Return the [X, Y] coordinate for the center point of the cell that contains the specified text.  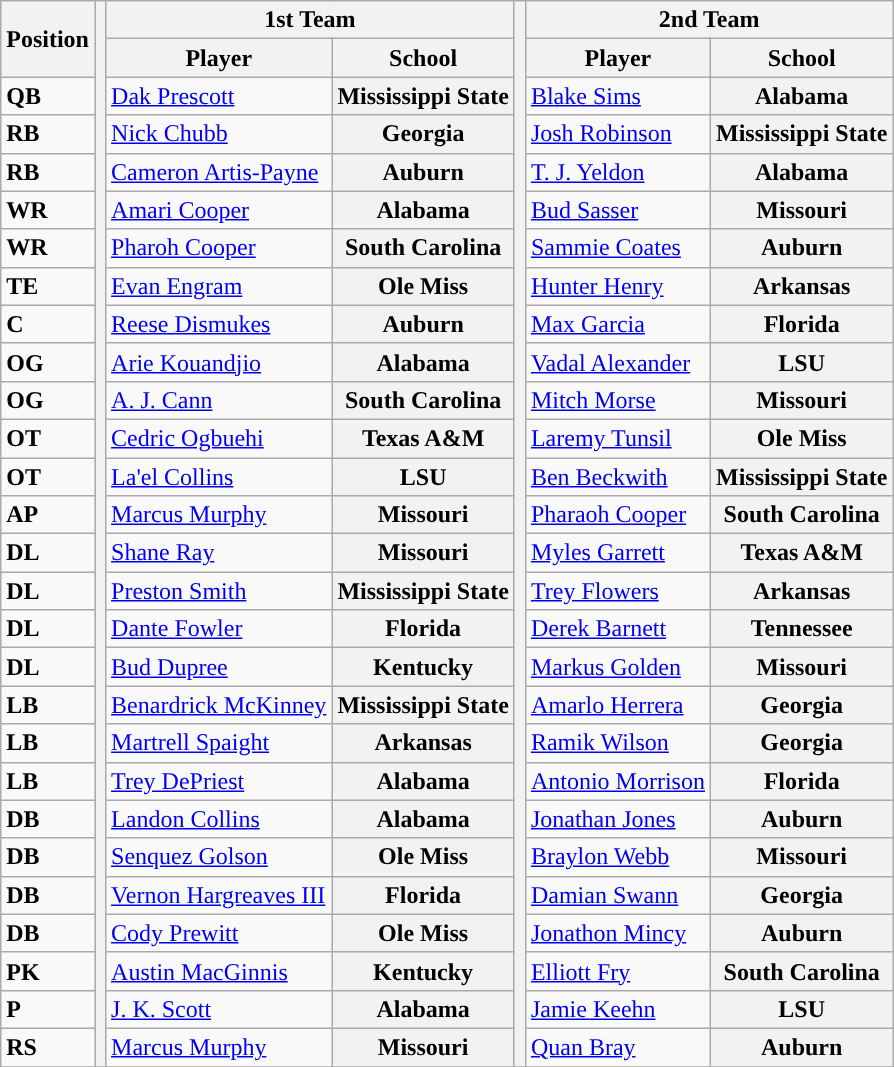
Jonathon Mincy [618, 933]
Preston Smith [219, 591]
Myles Garrett [618, 553]
Markus Golden [618, 667]
Dante Fowler [219, 629]
QB [48, 96]
Shane Ray [219, 553]
Braylon Webb [618, 857]
J. K. Scott [219, 1009]
Nick Chubb [219, 134]
Damian Swann [618, 895]
1st Team [310, 20]
P [48, 1009]
Amari Cooper [219, 210]
Jonathan Jones [618, 819]
Bud Dupree [219, 667]
La'el Collins [219, 477]
Tennessee [801, 629]
Dak Prescott [219, 96]
Ben Beckwith [618, 477]
A. J. Cann [219, 400]
Quan Bray [618, 1047]
Senquez Golson [219, 857]
Laremy Tunsil [618, 438]
Sammie Coates [618, 248]
PK [48, 971]
Ramik Wilson [618, 743]
Position [48, 39]
Derek Barnett [618, 629]
Bud Sasser [618, 210]
Evan Engram [219, 286]
Martrell Spaight [219, 743]
Arie Kouandjio [219, 362]
Cedric Ogbuehi [219, 438]
Amarlo Herrera [618, 705]
Pharaoh Cooper [618, 515]
Reese Dismukes [219, 324]
Trey Flowers [618, 591]
RS [48, 1047]
Trey DePriest [219, 781]
C [48, 324]
Benardrick McKinney [219, 705]
Cameron Artis-Payne [219, 172]
Landon Collins [219, 819]
Vernon Hargreaves III [219, 895]
Elliott Fry [618, 971]
Blake Sims [618, 96]
2nd Team [709, 20]
Josh Robinson [618, 134]
Antonio Morrison [618, 781]
Hunter Henry [618, 286]
Vadal Alexander [618, 362]
Austin MacGinnis [219, 971]
Mitch Morse [618, 400]
Pharoh Cooper [219, 248]
Jamie Keehn [618, 1009]
TE [48, 286]
AP [48, 515]
Cody Prewitt [219, 933]
T. J. Yeldon [618, 172]
Max Garcia [618, 324]
